Search for the cell housing the specified text and yield its [X, Y] center coordinate. 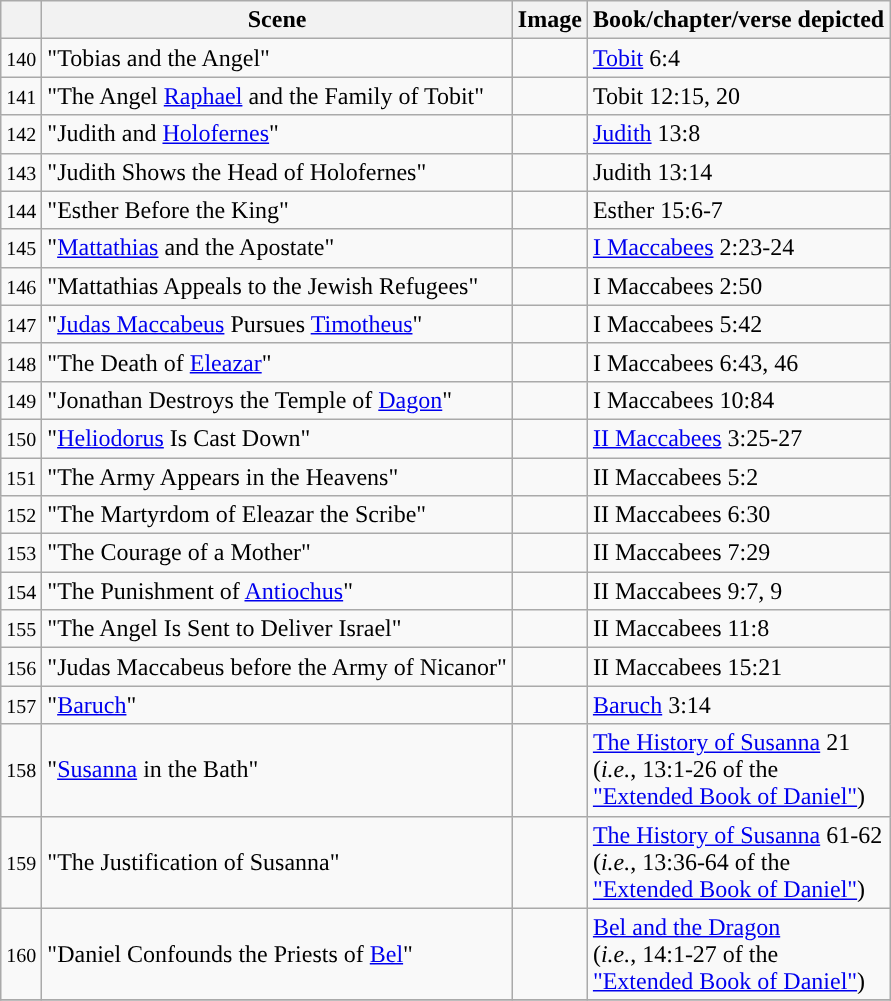
160 [22, 954]
147 [22, 324]
141 [22, 96]
"Heliodorus Is Cast Down" [278, 438]
"Mattathias and the Apostate" [278, 248]
"Judas Maccabeus Pursues Timotheus" [278, 324]
"Baruch" [278, 705]
"Tobias and the Angel" [278, 58]
144 [22, 210]
"Esther Before the King" [278, 210]
"The Justification of Susanna" [278, 862]
152 [22, 515]
"Judith Shows the Head of Holofernes" [278, 172]
I Maccabees 2:50 [738, 286]
"The Army Appears in the Heavens" [278, 477]
I Maccabees 2:23-24 [738, 248]
150 [22, 438]
"The Punishment of Antiochus" [278, 591]
II Maccabees 3:25-27 [738, 438]
"The Martyrdom of Eleazar the Scribe" [278, 515]
The History of Susanna 21(i.e., 13:1-26 of the"Extended Book of Daniel") [738, 770]
Judith 13:14 [738, 172]
II Maccabees 9:7, 9 [738, 591]
II Maccabees 6:30 [738, 515]
II Maccabees 11:8 [738, 629]
Baruch 3:14 [738, 705]
Tobit 6:4 [738, 58]
"Judith and Holofernes" [278, 134]
149 [22, 400]
Scene [278, 20]
"Susanna in the Bath" [278, 770]
Bel and the Dragon(i.e., 14:1-27 of the"Extended Book of Daniel") [738, 954]
Judith 13:8 [738, 134]
155 [22, 629]
"The Death of Eleazar" [278, 362]
Book/chapter/verse depicted [738, 20]
The History of Susanna 61-62(i.e., 13:36-64 of the"Extended Book of Daniel") [738, 862]
157 [22, 705]
156 [22, 667]
151 [22, 477]
140 [22, 58]
159 [22, 862]
143 [22, 172]
"Jonathan Destroys the Temple of Dagon" [278, 400]
146 [22, 286]
145 [22, 248]
II Maccabees 7:29 [738, 553]
II Maccabees 15:21 [738, 667]
154 [22, 591]
"Mattathias Appeals to the Jewish Refugees" [278, 286]
"Daniel Confounds the Priests of Bel" [278, 954]
Esther 15:6-7 [738, 210]
I Maccabees 10:84 [738, 400]
I Maccabees 6:43, 46 [738, 362]
"The Angel Is Sent to Deliver Israel" [278, 629]
153 [22, 553]
Image [550, 20]
"Judas Maccabeus before the Army of Nicanor" [278, 667]
142 [22, 134]
"The Angel Raphael and the Family of Tobit" [278, 96]
158 [22, 770]
148 [22, 362]
I Maccabees 5:42 [738, 324]
Tobit 12:15, 20 [738, 96]
"The Courage of a Mother" [278, 553]
II Maccabees 5:2 [738, 477]
